Output the [X, Y] coordinate of the center of the cell containing the given text.  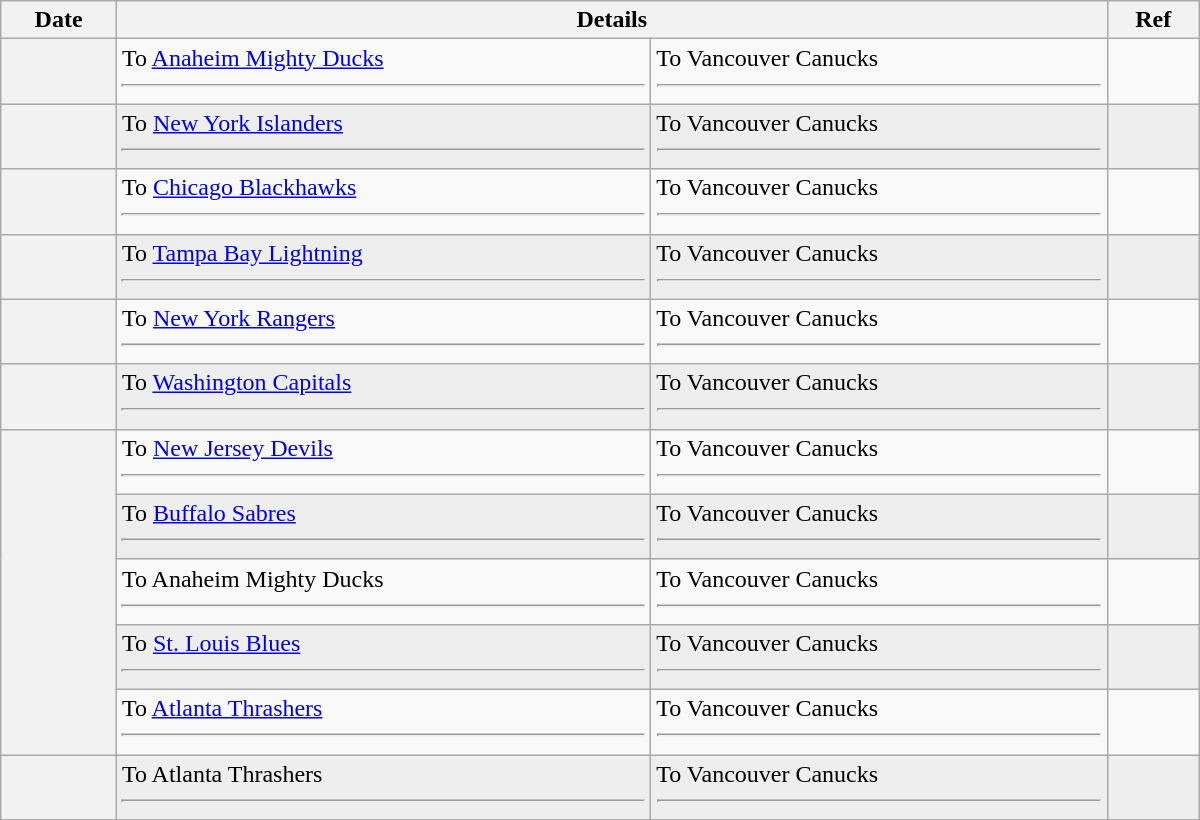
To Chicago Blackhawks [383, 202]
Date [59, 20]
To New York Rangers [383, 332]
To Washington Capitals [383, 396]
To New York Islanders [383, 136]
To Tampa Bay Lightning [383, 266]
Ref [1153, 20]
To Buffalo Sabres [383, 526]
To St. Louis Blues [383, 656]
Details [612, 20]
To New Jersey Devils [383, 462]
